Locate the cell with the specified text and output its [x, y] center coordinate. 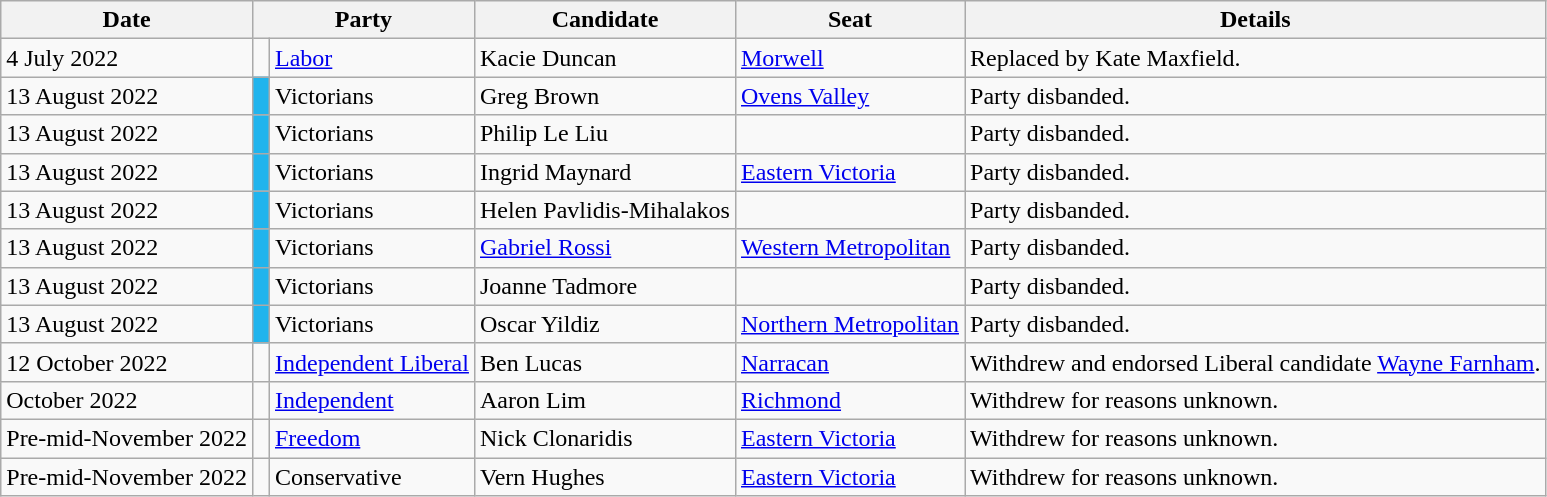
Aaron Lim [604, 400]
Ingrid Maynard [604, 172]
Philip Le Liu [604, 134]
Independent [372, 400]
Freedom [372, 438]
Independent Liberal [372, 362]
Withdrew and endorsed Liberal candidate Wayne Farnham. [1255, 362]
Replaced by Kate Maxfield. [1255, 58]
Details [1255, 20]
Date [127, 20]
Party [363, 20]
Conservative [372, 477]
Seat [850, 20]
October 2022 [127, 400]
4 July 2022 [127, 58]
Gabriel Rossi [604, 248]
Candidate [604, 20]
Morwell [850, 58]
Northern Metropolitan [850, 324]
Richmond [850, 400]
Joanne Tadmore [604, 286]
Labor [372, 58]
Narracan [850, 362]
Nick Clonaridis [604, 438]
Vern Hughes [604, 477]
Ben Lucas [604, 362]
Oscar Yildiz [604, 324]
Kacie Duncan [604, 58]
Helen Pavlidis-Mihalakos [604, 210]
Western Metropolitan [850, 248]
Greg Brown [604, 96]
12 October 2022 [127, 362]
Ovens Valley [850, 96]
